Pinpoint the cell where the given text exists, returning its (X, Y) midpoint coordinate. 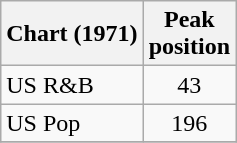
Peakposition (189, 34)
196 (189, 123)
US R&B (72, 85)
43 (189, 85)
US Pop (72, 123)
Chart (1971) (72, 34)
